Capture the cell that displays the provided text and extract its [X, Y] central coordinate. 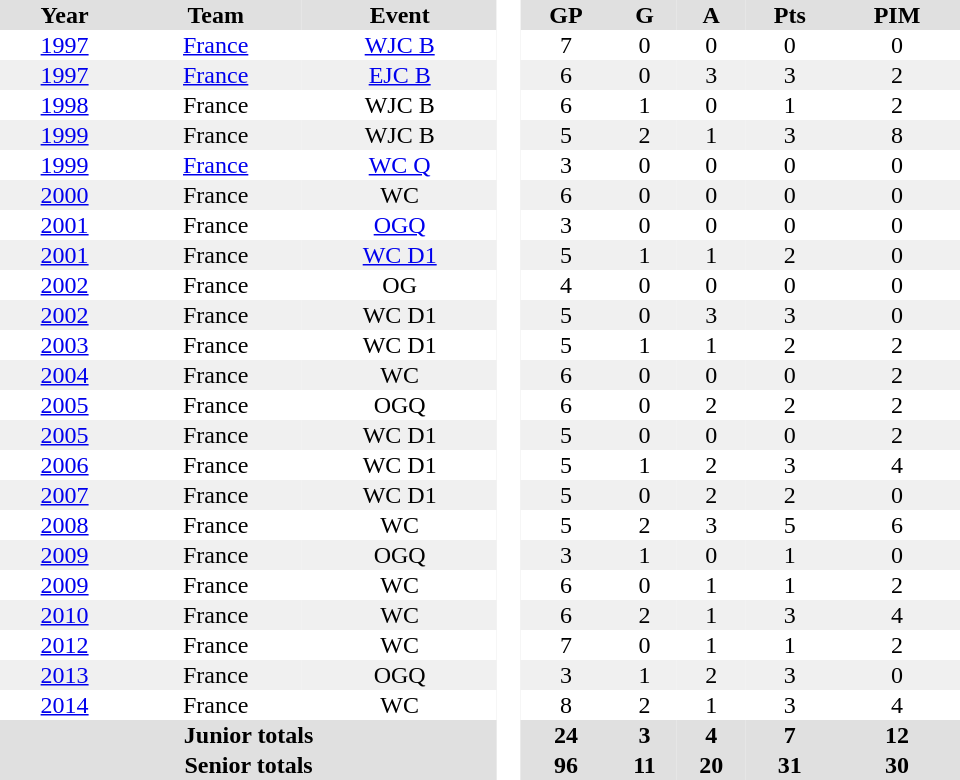
24 [566, 735]
GP [566, 15]
2008 [64, 525]
Senior totals [248, 765]
Team [216, 15]
2010 [64, 615]
OG [400, 285]
1998 [64, 105]
PIM [897, 15]
Junior totals [248, 735]
G [644, 15]
2012 [64, 645]
2000 [64, 195]
WC Q [400, 165]
31 [790, 765]
EJC B [400, 75]
2014 [64, 705]
2006 [64, 465]
Pts [790, 15]
12 [897, 735]
Year [64, 15]
20 [711, 765]
30 [897, 765]
2007 [64, 495]
Event [400, 15]
2003 [64, 345]
2013 [64, 675]
96 [566, 765]
11 [644, 765]
2004 [64, 375]
A [711, 15]
